Pinpoint the cell where the given text exists, returning its (X, Y) midpoint coordinate. 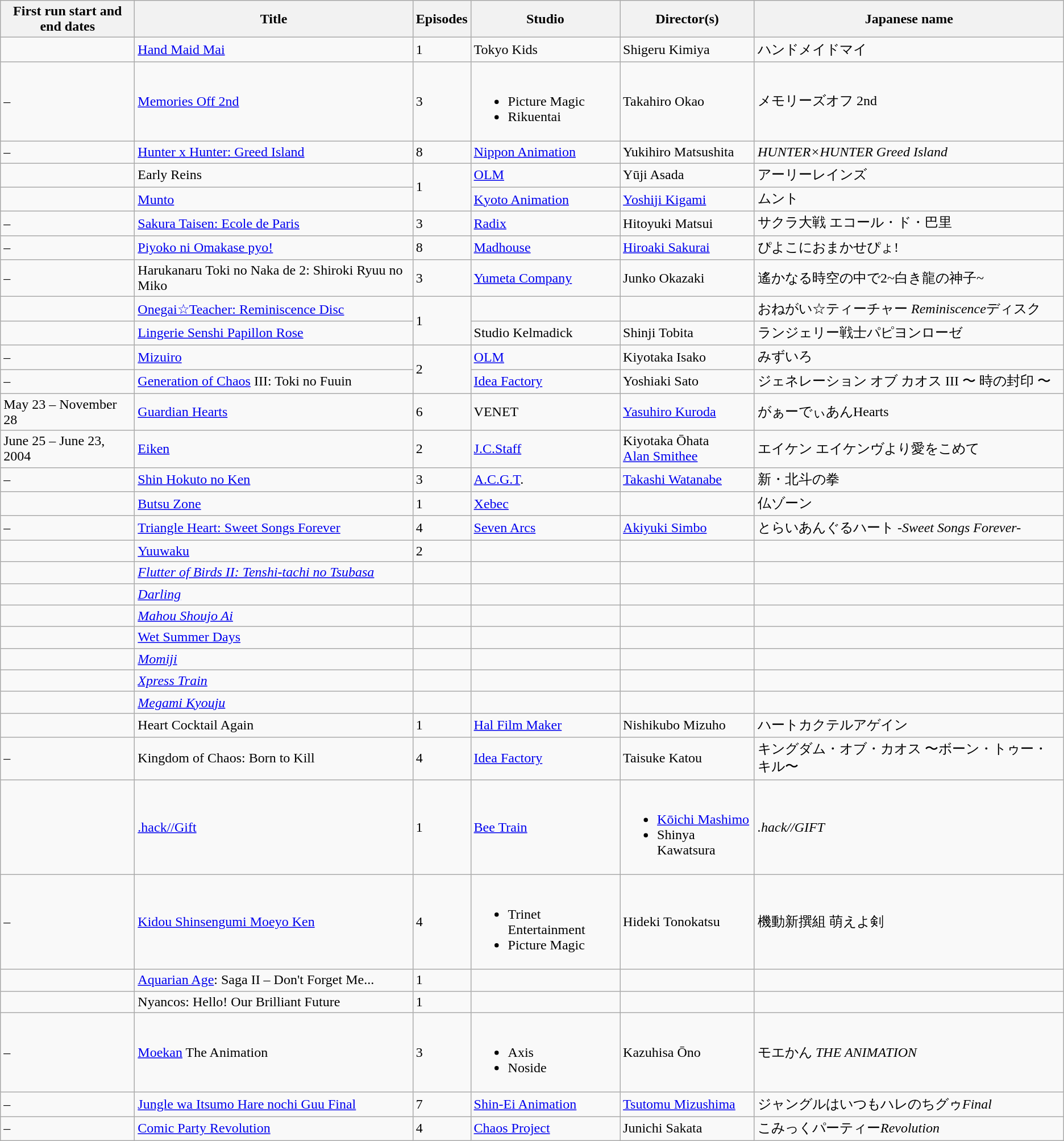
Sakura Taisen: Ecole de Paris (274, 224)
Picture MagicRikuentai (545, 101)
Darling (274, 594)
キングダム・オブ・カオス 〜ボーン・トゥー・キル〜 (909, 758)
モエかん THE ANIMATION (909, 1052)
Taisuke Katou (688, 758)
Junichi Sakata (688, 1129)
Butsu Zone (274, 504)
Guardian Hearts (274, 412)
Takashi Watanabe (688, 480)
Hideki Tonokatsu (688, 922)
.hack//Gift (274, 827)
Hunter x Hunter: Greed Island (274, 152)
Aquarian Age: Saga II – Don't Forget Me... (274, 980)
Kiyotaka Isako (688, 357)
Nishikubo Mizuho (688, 725)
Trinet EntertainmentPicture Magic (545, 922)
Mizuiro (274, 357)
Hiroaki Sakurai (688, 248)
ムント (909, 199)
Kidou Shinsengumi Moeyo Ken (274, 922)
Bee Train (545, 827)
AxisNoside (545, 1052)
Junko Okazaki (688, 279)
ハンドメイドマイ (909, 50)
遙かなる時空の中で2~白き龍の神子~ (909, 279)
Tsutomu Mizushima (688, 1104)
ジャングルはいつもハレのちグゥFinal (909, 1104)
Yasuhiro Kuroda (688, 412)
Piyoko ni Omakase pyo! (274, 248)
新・北斗の拳 (909, 480)
Comic Party Revolution (274, 1129)
Nippon Animation (545, 152)
仏ゾーン (909, 504)
Early Reins (274, 175)
Onegai☆Teacher: Reminiscence Disc (274, 309)
May 23 – November 28 (68, 412)
ランジェリー戦士パピヨンローゼ (909, 333)
アーリーレインズ (909, 175)
Kazuhisa Ōno (688, 1052)
Tokyo Kids (545, 50)
Xpress Train (274, 681)
とらいあんぐるハート -Sweet Songs Forever- (909, 528)
みずいろ (909, 357)
Akiyuki Simbo (688, 528)
Momiji (274, 659)
Yoshiji Kigami (688, 199)
Shigeru Kimiya (688, 50)
Kingdom of Chaos: Born to Kill (274, 758)
Yuuwaku (274, 551)
J.C.Staff (545, 449)
エイケン エイケンヴより愛をこめて (909, 449)
機動新撰組 萌えよ剣 (909, 922)
Jungle wa Itsumo Hare nochi Guu Final (274, 1104)
ジェネレーション オブ カオス III 〜 時の封印 〜 (909, 382)
こみっくパーティーRevolution (909, 1129)
Yoshiaki Sato (688, 382)
Flutter of Birds II: Tenshi-tachi no Tsubasa (274, 572)
.hack//GIFT (909, 827)
6 (442, 412)
Radix (545, 224)
Moekan The Animation (274, 1052)
Yūji Asada (688, 175)
Hal Film Maker (545, 725)
Takahiro Okao (688, 101)
Hand Maid Mai (274, 50)
Shin Hokuto no Ken (274, 480)
ハートカクテルアゲイン (909, 725)
Harukanaru Toki no Naka de 2: Shiroki Ryuu no Miko (274, 279)
Generation of Chaos III: Toki no Fuuin (274, 382)
Heart Cocktail Again (274, 725)
HUNTER×HUNTER Greed Island (909, 152)
Memories Off 2nd (274, 101)
Episodes (442, 19)
Shinji Tobita (688, 333)
サクラ大戦 エコール・ド・巴里 (909, 224)
Shin-Ei Animation (545, 1104)
Madhouse (545, 248)
Seven Arcs (545, 528)
Nyancos: Hello! Our Brilliant Future (274, 1002)
メモリーズオフ 2nd (909, 101)
June 25 – June 23, 2004 (68, 449)
おねがい☆ティーチャー Reminiscenceディスク (909, 309)
Studio (545, 19)
Triangle Heart: Sweet Songs Forever (274, 528)
Yumeta Company (545, 279)
A.C.G.T. (545, 480)
Yukihiro Matsushita (688, 152)
First run start and end dates (68, 19)
Kōichi MashimoShinya Kawatsura (688, 827)
Xebec (545, 504)
7 (442, 1104)
Mahou Shoujo Ai (274, 616)
Eiken (274, 449)
Wet Summer Days (274, 637)
Chaos Project (545, 1129)
ぴよこにおまかせぴょ! (909, 248)
Japanese name (909, 19)
Title (274, 19)
Director(s) (688, 19)
Kyoto Animation (545, 199)
がぁーでぃあんHearts (909, 412)
Munto (274, 199)
Kiyotaka ŌhataAlan Smithee (688, 449)
Hitoyuki Matsui (688, 224)
VENET (545, 412)
Lingerie Senshi Papillon Rose (274, 333)
Megami Kyouju (274, 702)
Studio Kelmadick (545, 333)
